Provide the (x, y) coordinate of the cell's center where the given text is located.  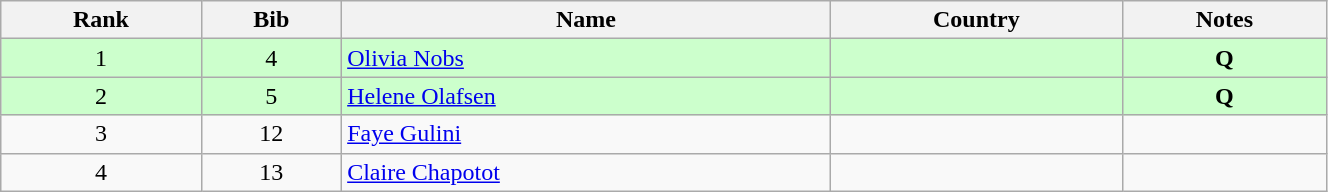
Faye Gulini (586, 134)
13 (272, 172)
Bib (272, 20)
Rank (101, 20)
Claire Chapotot (586, 172)
Helene Olafsen (586, 96)
Notes (1224, 20)
2 (101, 96)
12 (272, 134)
5 (272, 96)
3 (101, 134)
1 (101, 58)
Country (976, 20)
Name (586, 20)
Olivia Nobs (586, 58)
